From the cell containing the given text, extract its center point as [X, Y] coordinate. 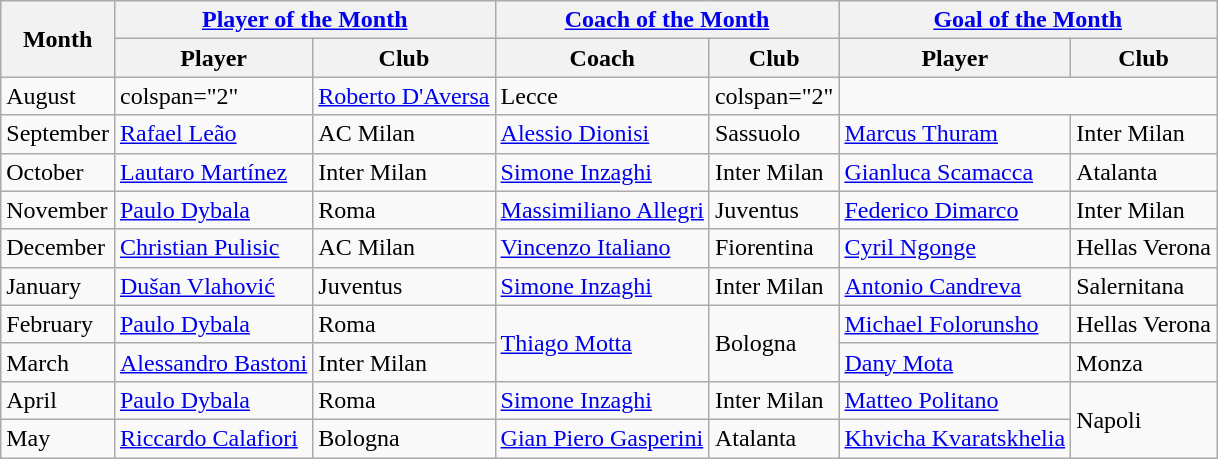
Goal of the Month [1028, 20]
September [58, 134]
Month [58, 39]
Federico Dimarco [955, 210]
Christian Pulisic [213, 248]
Antonio Candreva [955, 286]
Massimiliano Allegri [602, 210]
December [58, 248]
Riccardo Calafiori [213, 438]
Sassuolo [774, 134]
Napoli [1144, 419]
Lautaro Martínez [213, 172]
Gian Piero Gasperini [602, 438]
April [58, 400]
Michael Folorunsho [955, 324]
Salernitana [1144, 286]
October [58, 172]
Marcus Thuram [955, 134]
Rafael Leão [213, 134]
Gianluca Scamacca [955, 172]
Vincenzo Italiano [602, 248]
Monza [1144, 362]
January [58, 286]
February [58, 324]
Dany Mota [955, 362]
Cyril Ngonge [955, 248]
Roberto D'Aversa [404, 96]
November [58, 210]
August [58, 96]
Fiorentina [774, 248]
Alessio Dionisi [602, 134]
May [58, 438]
Player of the Month [304, 20]
Lecce [602, 96]
Khvicha Kvaratskhelia [955, 438]
Dušan Vlahović [213, 286]
Thiago Motta [602, 343]
Matteo Politano [955, 400]
March [58, 362]
Coach of the Month [667, 20]
Coach [602, 58]
Alessandro Bastoni [213, 362]
